Identify which cell holds the provided text, then report its (X, Y) central coordinate. 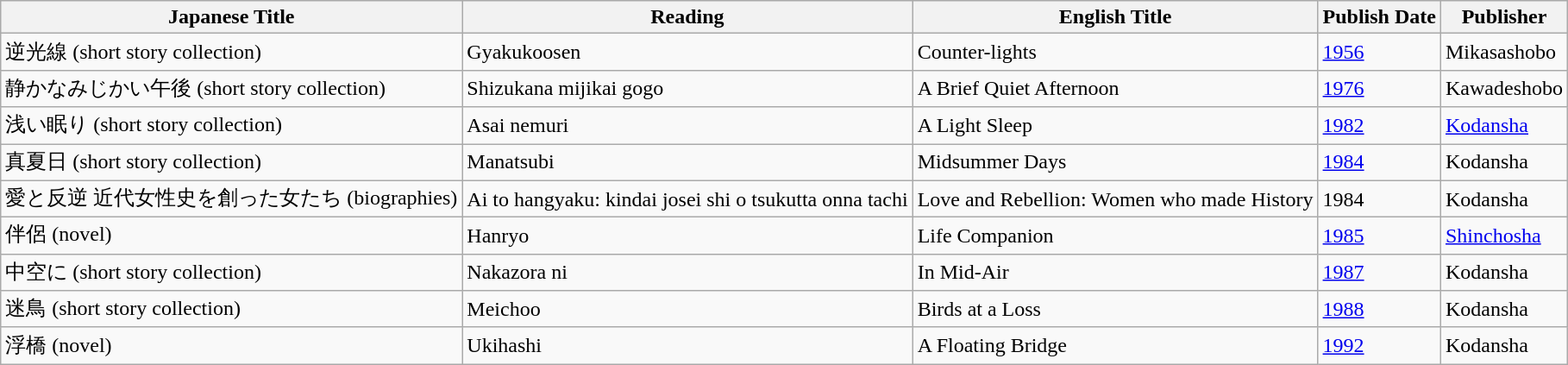
浮橋 (novel) (231, 345)
静かなみじかい午後 (short story collection) (231, 88)
Japanese Title (231, 17)
Publish Date (1379, 17)
Ai to hangyaku: kindai josei shi o tsukutta onna tachi (687, 198)
Reading (687, 17)
English Title (1115, 17)
In Mid-Air (1115, 273)
Birds at a Loss (1115, 309)
伴侶 (novel) (231, 236)
中空に (short story collection) (231, 273)
Ukihashi (687, 345)
A Floating Bridge (1115, 345)
A Light Sleep (1115, 126)
1956 (1379, 52)
Asai nemuri (687, 126)
Gyakukoosen (687, 52)
Love and Rebellion: Women who made History (1115, 198)
Hanryo (687, 236)
1992 (1379, 345)
Meichoo (687, 309)
逆光線 (short story collection) (231, 52)
Shizukana mijikai gogo (687, 88)
1985 (1379, 236)
1982 (1379, 126)
Manatsubi (687, 162)
A Brief Quiet Afternoon (1115, 88)
愛と反逆 近代女性史を創った女たち (biographies) (231, 198)
1976 (1379, 88)
Publisher (1504, 17)
真夏日 (short story collection) (231, 162)
Mikasashobo (1504, 52)
Nakazora ni (687, 273)
浅い眠り (short story collection) (231, 126)
1987 (1379, 273)
Counter-lights (1115, 52)
Midsummer Days (1115, 162)
迷鳥 (short story collection) (231, 309)
1988 (1379, 309)
Kawadeshobo (1504, 88)
Shinchosha (1504, 236)
Life Companion (1115, 236)
